Output the (X, Y) coordinate of the center of the cell containing the given text.  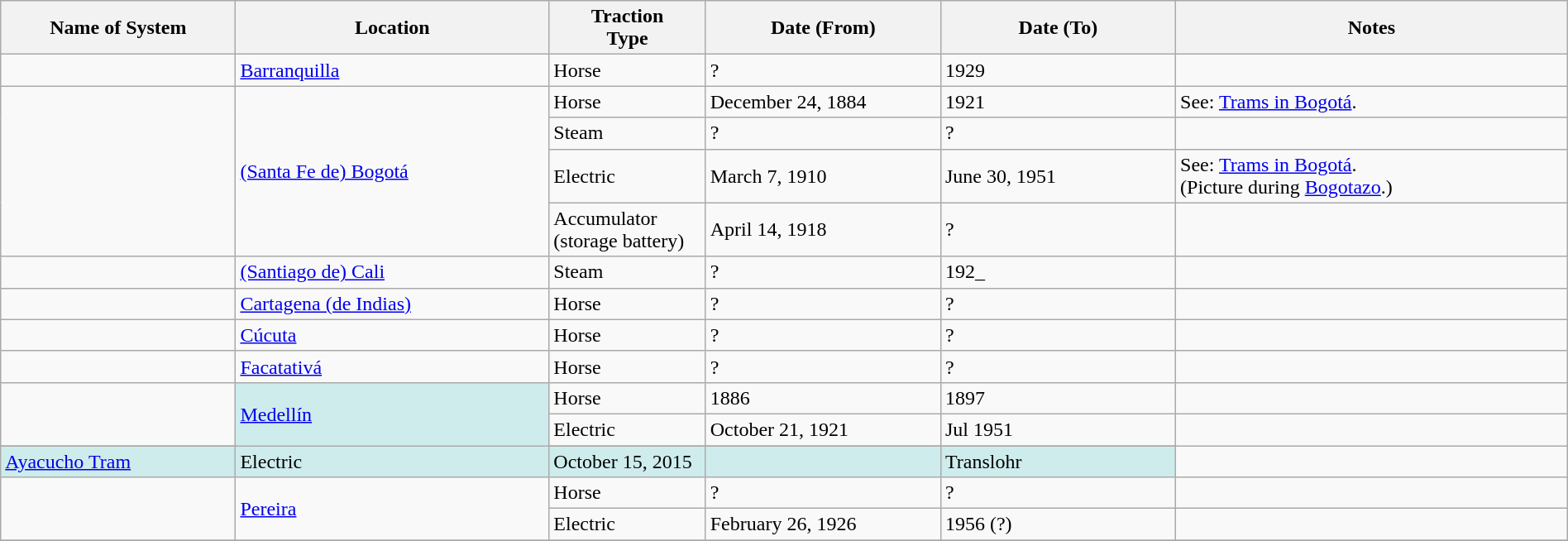
Cúcuta (392, 335)
1921 (1058, 102)
April 14, 1918 (823, 230)
June 30, 1951 (1058, 175)
1929 (1058, 70)
Facatativá (392, 366)
Pereira (392, 509)
October 21, 1921 (823, 429)
March 7, 1910 (823, 175)
Barranquilla (392, 70)
October 15, 2015 (627, 461)
Accumulator (storage battery) (627, 230)
Date (To) (1058, 28)
Translohr (1058, 461)
See: Trams in Bogotá. (Picture during Bogotazo.) (1372, 175)
1897 (1058, 398)
1886 (823, 398)
Jul 1951 (1058, 429)
Notes (1372, 28)
1956 (?) (1058, 524)
December 24, 1884 (823, 102)
Ayacucho Tram (118, 461)
192_ (1058, 272)
Location (392, 28)
February 26, 1926 (823, 524)
Medellín (392, 414)
Name of System (118, 28)
Cartagena (de Indias) (392, 304)
TractionType (627, 28)
(Santiago de) Cali (392, 272)
See: Trams in Bogotá. (1372, 102)
Date (From) (823, 28)
(Santa Fe de) Bogotá (392, 171)
